Return [x, y] of the center of cell containing provided text 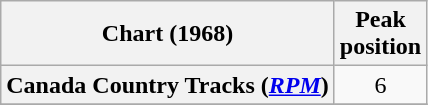
Canada Country Tracks (RPM) [168, 85]
Peakposition [380, 34]
6 [380, 85]
Chart (1968) [168, 34]
